Return the (X, Y) coordinate for the center point of the cell that contains the specified text.  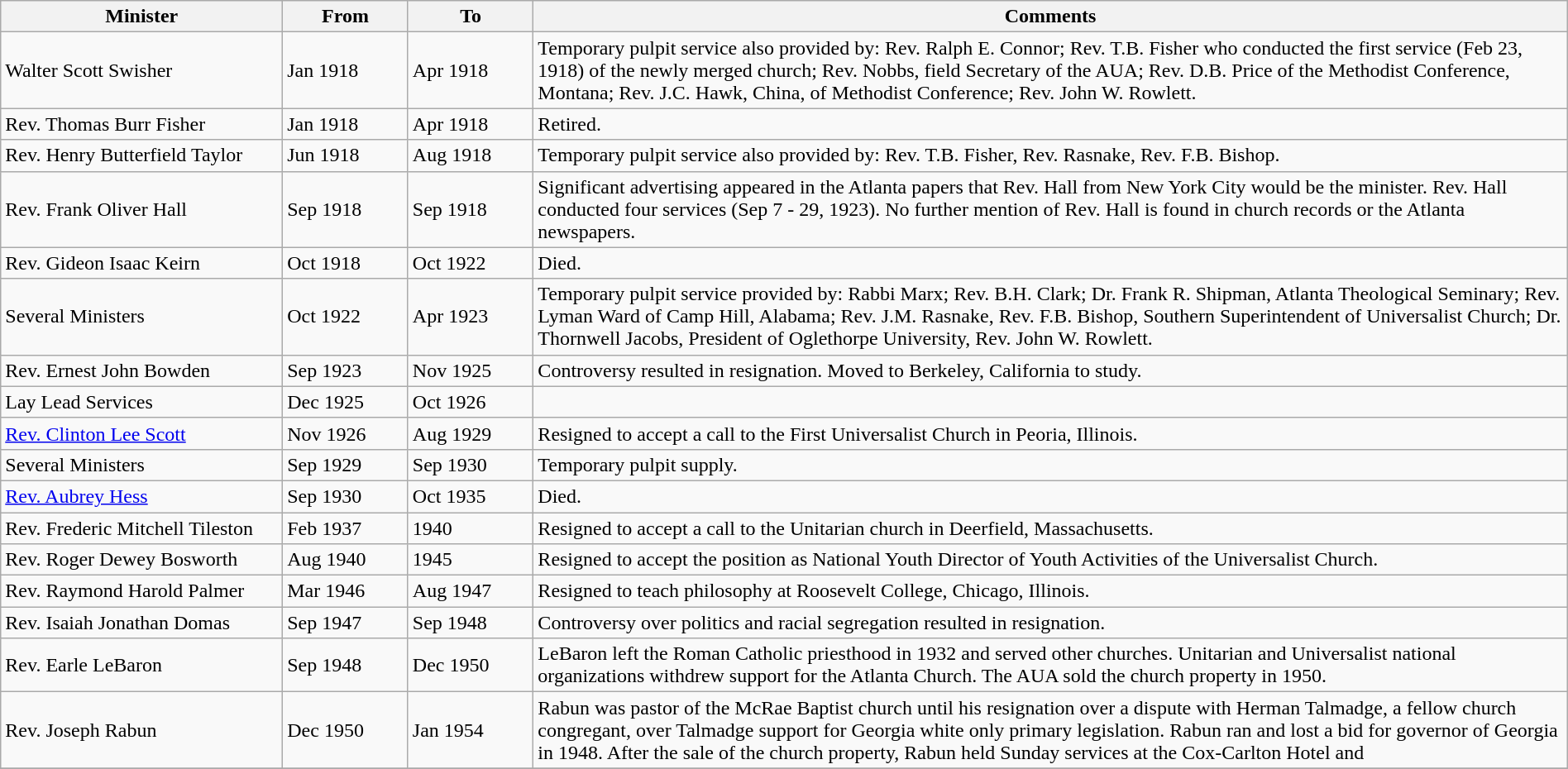
Rev. Henry Butterfield Taylor (142, 155)
Jun 1918 (346, 155)
Aug 1940 (346, 560)
Controversy over politics and racial segregation resulted in resignation. (1050, 623)
Minister (142, 17)
Rev. Raymond Harold Palmer (142, 591)
Retired. (1050, 124)
Mar 1946 (346, 591)
Oct 1926 (471, 402)
To (471, 17)
Temporary pulpit supply. (1050, 465)
Dec 1925 (346, 402)
Sep 1947 (346, 623)
Nov 1925 (471, 370)
Lay Lead Services (142, 402)
Rev. Aubrey Hess (142, 496)
Walter Scott Swisher (142, 70)
Rev. Thomas Burr Fisher (142, 124)
Controversy resulted in resignation. Moved to Berkeley, California to study. (1050, 370)
Resigned to accept a call to the First Universalist Church in Peoria, Illinois. (1050, 433)
Comments (1050, 17)
Nov 1926 (346, 433)
Resigned to teach philosophy at Roosevelt College, Chicago, Illinois. (1050, 591)
Rev. Joseph Rabun (142, 730)
Rev. Ernest John Bowden (142, 370)
Oct 1935 (471, 496)
Aug 1918 (471, 155)
1940 (471, 528)
Temporary pulpit service also provided by: Rev. T.B. Fisher, Rev. Rasnake, Rev. F.B. Bishop. (1050, 155)
Rev. Isaiah Jonathan Domas (142, 623)
Rev. Frank Oliver Hall (142, 209)
1945 (471, 560)
Rev. Frederic Mitchell Tileston (142, 528)
Resigned to accept a call to the Unitarian church in Deerfield, Massachusetts. (1050, 528)
Feb 1937 (346, 528)
Rev. Clinton Lee Scott (142, 433)
Rev. Earle LeBaron (142, 665)
Resigned to accept the position as National Youth Director of Youth Activities of the Universalist Church. (1050, 560)
Sep 1923 (346, 370)
Rev. Roger Dewey Bosworth (142, 560)
Jan 1954 (471, 730)
Apr 1923 (471, 317)
Oct 1918 (346, 263)
Aug 1947 (471, 591)
Sep 1929 (346, 465)
From (346, 17)
Aug 1929 (471, 433)
Rev. Gideon Isaac Keirn (142, 263)
